Identify which cell holds the provided text, then report its (x, y) central coordinate. 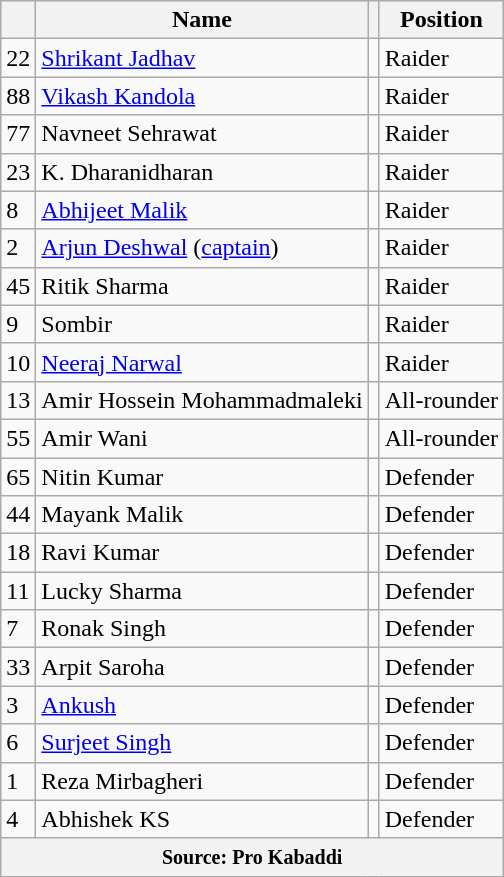
Name (202, 20)
10 (18, 362)
23 (18, 172)
Ravi Kumar (202, 553)
Arpit Saroha (202, 667)
Ankush (202, 705)
Abhishek KS (202, 819)
Shrikant Jadhav (202, 58)
Lucky Sharma (202, 591)
Arjun Deshwal (captain) (202, 248)
45 (18, 286)
2 (18, 248)
77 (18, 134)
65 (18, 477)
Sombir (202, 324)
Ronak Singh (202, 629)
44 (18, 515)
55 (18, 438)
33 (18, 667)
Mayank Malik (202, 515)
9 (18, 324)
7 (18, 629)
Navneet Sehrawat (202, 134)
6 (18, 743)
Neeraj Narwal (202, 362)
K. Dharanidharan (202, 172)
18 (18, 553)
Vikash Kandola (202, 96)
1 (18, 781)
13 (18, 400)
22 (18, 58)
Surjeet Singh (202, 743)
11 (18, 591)
Abhijeet Malik (202, 210)
Nitin Kumar (202, 477)
Position (441, 20)
3 (18, 705)
Amir Wani (202, 438)
88 (18, 96)
Ritik Sharma (202, 286)
Amir Hossein Mohammadmaleki (202, 400)
8 (18, 210)
Reza Mirbagheri (202, 781)
Source: Pro Kabaddi (252, 857)
4 (18, 819)
